Determine the (X, Y) coordinate at the center of the cell enclosing the given text.  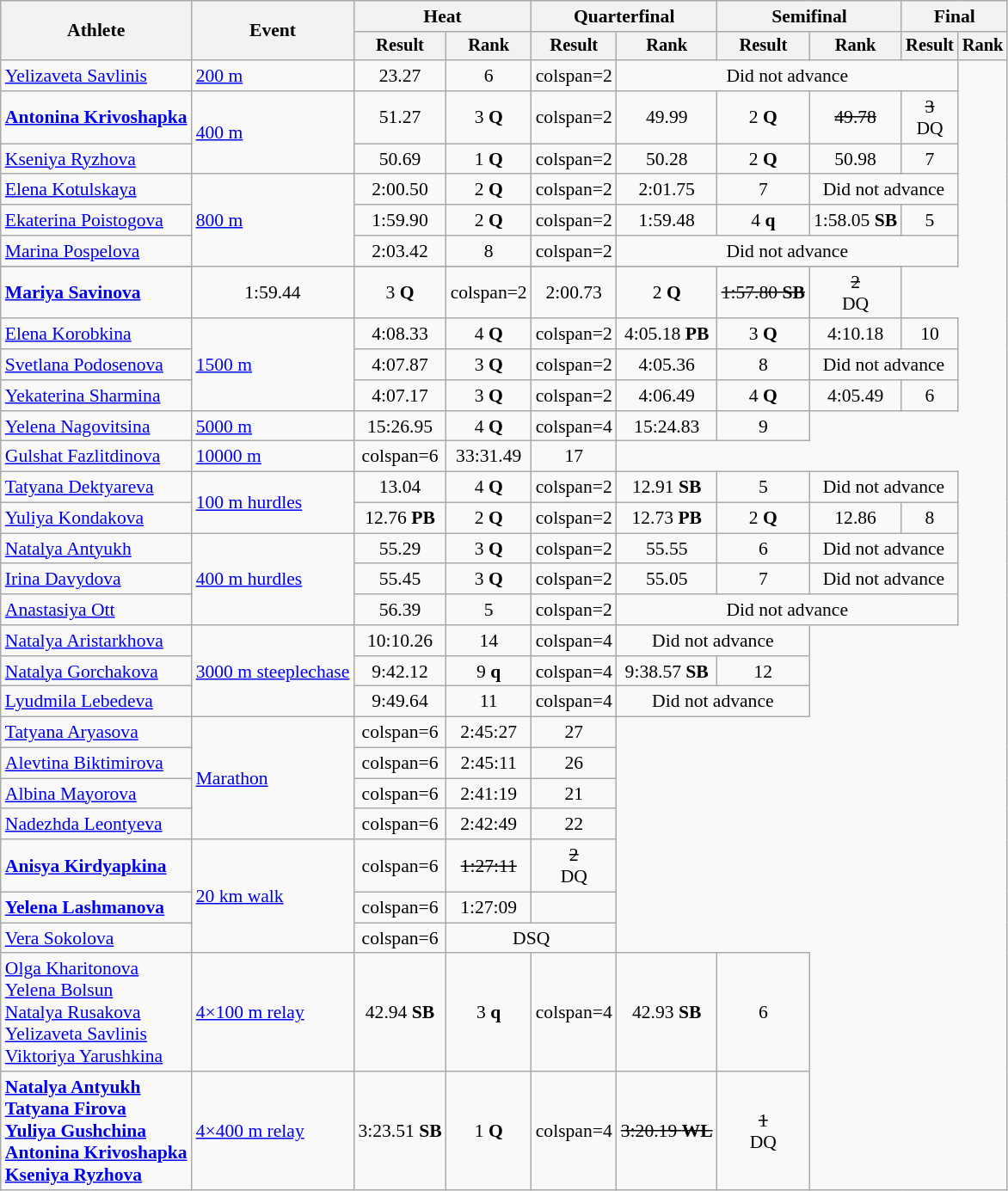
2:42:49 (489, 825)
56.39 (399, 610)
4:07.87 (399, 365)
1:58.05 SB (855, 220)
55.45 (399, 580)
50.69 (399, 159)
1:27:09 (489, 908)
1DQ (764, 1131)
100 m hurdles (274, 502)
1:57.80 SB (764, 292)
10:10.26 (399, 641)
Lyudmila Lebedeva (96, 702)
Nadezhda Leontyeva (96, 825)
Anisya Kirdyapkina (96, 865)
1:59.90 (399, 220)
Yelena Lashmanova (96, 908)
Final (955, 16)
3:23.51 SB (399, 1131)
Irina Davydova (96, 580)
49.78 (855, 117)
Yekaterina Sharmina (96, 396)
9 (764, 427)
Yelizaveta Savlinis (96, 76)
Natalya Antyukh (96, 549)
51.27 (399, 117)
800 m (274, 220)
Anastasiya Ott (96, 610)
1:27:11 (489, 865)
9:49.64 (399, 702)
15:26.95 (399, 427)
4:06.49 (667, 396)
27 (575, 733)
Semifinal (810, 16)
50.98 (855, 159)
11 (489, 702)
9:42.12 (399, 672)
10 (930, 335)
17 (575, 457)
13.04 (399, 488)
3DQ (930, 117)
3:20.19 WL (667, 1131)
5000 m (274, 427)
2:41:19 (489, 794)
Quarterfinal (624, 16)
Alevtina Biktimirova (96, 764)
4:07.17 (399, 396)
49.99 (667, 117)
12.73 PB (667, 519)
1:59.48 (667, 220)
400 m hurdles (274, 580)
4×400 m relay (274, 1131)
2:45:27 (489, 733)
42.93 SB (667, 1013)
12.91 SB (667, 488)
4 q (764, 220)
400 m (274, 132)
Natalya Aristarkhova (96, 641)
Svetlana Podosenova (96, 365)
2:00.50 (399, 190)
Tatyana Dektyareva (96, 488)
Antonina Krivoshapka (96, 117)
23.27 (399, 76)
10000 m (274, 457)
Yelena Nagovitsina (96, 427)
20 km walk (274, 896)
21 (575, 794)
3000 m steeplechase (274, 671)
4:05.49 (855, 396)
22 (575, 825)
Kseniya Ryzhova (96, 159)
Yuliya Kondakova (96, 519)
Albina Mayorova (96, 794)
12.76 PB (399, 519)
12 (764, 672)
55.55 (667, 549)
12.86 (855, 519)
4×100 m relay (274, 1013)
200 m (274, 76)
33:31.49 (489, 457)
Vera Sokolova (96, 938)
DSQ (532, 938)
Gulshat Fazlitdinova (96, 457)
Natalya AntyukhTatyana FirovaYuliya GushchinaAntonina KrivoshapkaKseniya Ryzhova (96, 1131)
Elena Kotulskaya (96, 190)
42.94 SB (399, 1013)
1:59.44 (274, 292)
2:45:11 (489, 764)
Mariya Savinova (96, 292)
4:05.36 (667, 365)
4:10.18 (855, 335)
Event (274, 31)
Natalya Gorchakova (96, 672)
26 (575, 764)
55.05 (667, 580)
2:00.73 (575, 292)
14 (489, 641)
Marathon (274, 778)
1500 m (274, 365)
Olga KharitonovaYelena BolsunNatalya RusakovaYelizaveta SavlinisViktoriya Yarushkina (96, 1013)
4:08.33 (399, 335)
15:24.83 (667, 427)
2:01.75 (667, 190)
Ekaterina Poistogova (96, 220)
3 q (489, 1013)
Marina Pospelova (96, 251)
Athlete (96, 31)
Elena Korobkina (96, 335)
2:03.42 (399, 251)
9 q (489, 672)
50.28 (667, 159)
Heat (442, 16)
Tatyana Aryasova (96, 733)
4:05.18 PB (667, 335)
9:38.57 SB (667, 672)
55.29 (399, 549)
